Return the (X, Y) coordinate for the center point of the cell that contains the specified text.  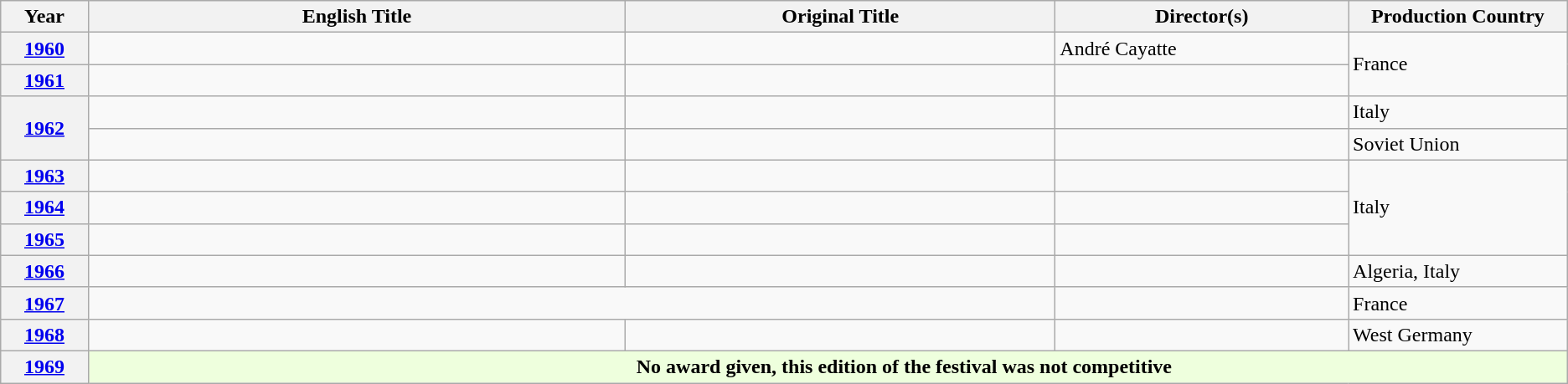
No award given, this edition of the festival was not competitive (828, 366)
Year (44, 17)
1967 (44, 303)
1962 (44, 128)
1963 (44, 176)
1961 (44, 80)
English Title (357, 17)
Original Title (841, 17)
1968 (44, 335)
1966 (44, 271)
West Germany (1458, 335)
1965 (44, 239)
1969 (44, 366)
Soviet Union (1458, 144)
1960 (44, 49)
Director(s) (1202, 17)
Algeria, Italy (1458, 271)
1964 (44, 207)
André Cayatte (1202, 49)
Production Country (1458, 17)
